Extract the (X, Y) coordinate from the center of the cell holding the provided text.  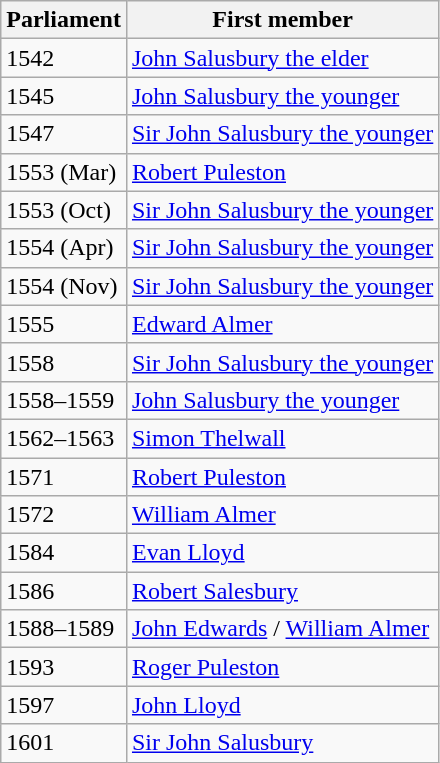
1588–1589 (64, 629)
1593 (64, 667)
1553 (Mar) (64, 172)
1571 (64, 477)
1586 (64, 591)
1558–1559 (64, 400)
Evan Lloyd (282, 553)
William Almer (282, 515)
1597 (64, 705)
1584 (64, 553)
Sir John Salusbury (282, 743)
John Salusbury the elder (282, 58)
1554 (Nov) (64, 286)
Edward Almer (282, 324)
1562–1563 (64, 438)
1545 (64, 96)
1555 (64, 324)
1554 (Apr) (64, 248)
John Edwards / William Almer (282, 629)
First member (282, 20)
1601 (64, 743)
1542 (64, 58)
Simon Thelwall (282, 438)
1547 (64, 134)
John Lloyd (282, 705)
1558 (64, 362)
Parliament (64, 20)
Roger Puleston (282, 667)
1553 (Oct) (64, 210)
1572 (64, 515)
Robert Salesbury (282, 591)
